Find where the given text appears and provide that cell's center as [x, y] coordinate. 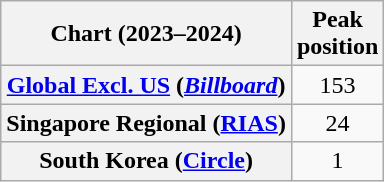
Chart (2023–2024) [146, 34]
South Korea (Circle) [146, 161]
Global Excl. US (Billboard) [146, 85]
Singapore Regional (RIAS) [146, 123]
Peakposition [337, 34]
24 [337, 123]
1 [337, 161]
153 [337, 85]
